Output the [X, Y] coordinate of the center of the cell containing the given text.  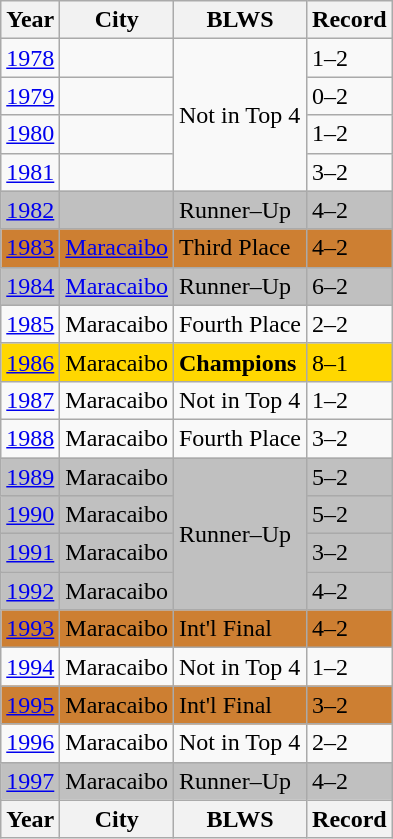
Third Place [240, 248]
1991 [30, 553]
1996 [30, 743]
1988 [30, 438]
1990 [30, 515]
1987 [30, 400]
1993 [30, 629]
1981 [30, 172]
0–2 [350, 96]
1989 [30, 477]
8–1 [350, 362]
1984 [30, 286]
1978 [30, 58]
1992 [30, 591]
1980 [30, 134]
1994 [30, 667]
1997 [30, 781]
1979 [30, 96]
1983 [30, 248]
1986 [30, 362]
Champions [240, 362]
1982 [30, 210]
1995 [30, 705]
1985 [30, 324]
6–2 [350, 286]
